Search for the cell housing the specified text and yield its [X, Y] center coordinate. 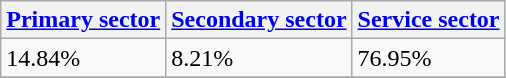
8.21% [259, 58]
76.95% [428, 58]
Primary sector [84, 20]
14.84% [84, 58]
Service sector [428, 20]
Secondary sector [259, 20]
